Detect which cell encompasses the target text, then output its (X, Y) center coordinate. 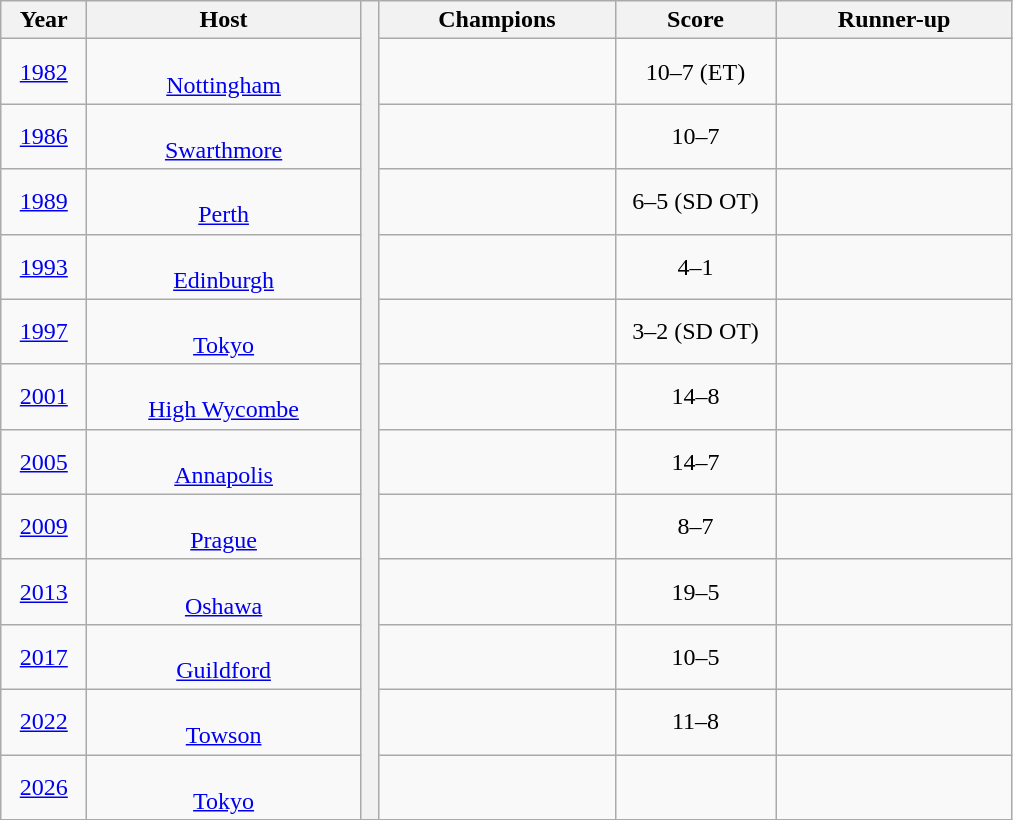
Towson (224, 722)
High Wycombe (224, 396)
2005 (44, 462)
2022 (44, 722)
Perth (224, 202)
4–1 (696, 266)
1993 (44, 266)
14–7 (696, 462)
Prague (224, 526)
11–8 (696, 722)
10–5 (696, 656)
2026 (44, 786)
Swarthmore (224, 136)
Runner-up (894, 20)
Edinburgh (224, 266)
10–7 (696, 136)
Year (44, 20)
19–5 (696, 592)
1997 (44, 332)
2001 (44, 396)
1989 (44, 202)
Host (224, 20)
Nottingham (224, 72)
6–5 (SD OT) (696, 202)
14–8 (696, 396)
10–7 (ET) (696, 72)
8–7 (696, 526)
1982 (44, 72)
Annapolis (224, 462)
3–2 (SD OT) (696, 332)
2013 (44, 592)
1986 (44, 136)
Oshawa (224, 592)
Score (696, 20)
Champions (497, 20)
2009 (44, 526)
Guildford (224, 656)
2017 (44, 656)
